Extract the (x, y) coordinate from the center of the cell holding the provided text.  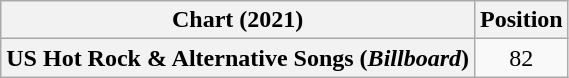
Position (521, 20)
82 (521, 58)
Chart (2021) (238, 20)
US Hot Rock & Alternative Songs (Billboard) (238, 58)
